Return (x, y) of the center of cell containing provided text 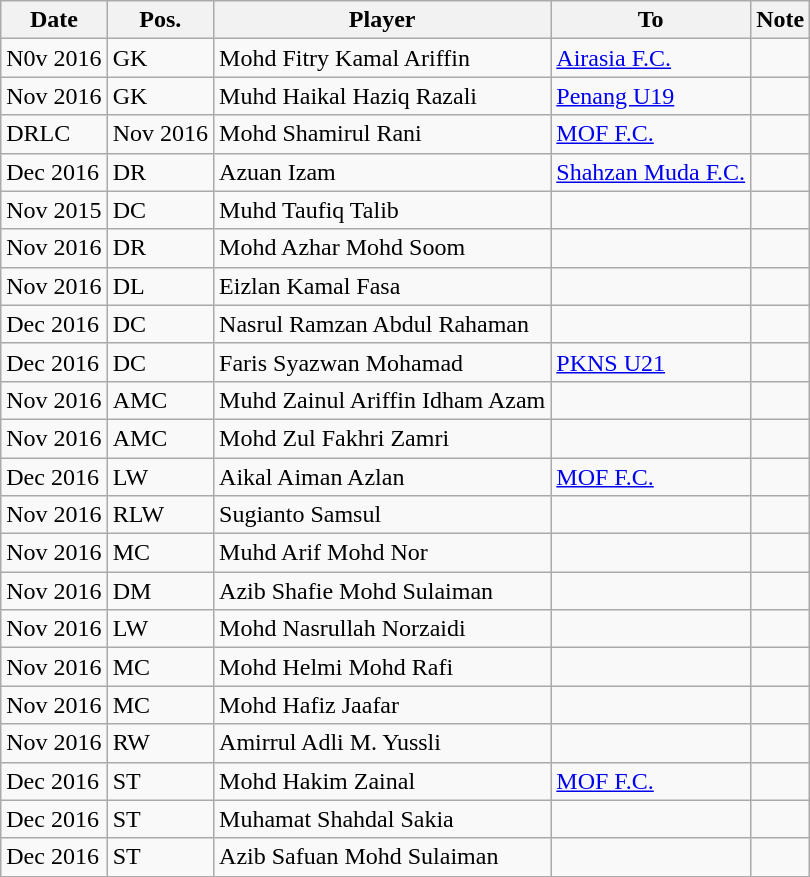
Aikal Aiman Azlan (382, 477)
Azuan Izam (382, 172)
Eizlan Kamal Fasa (382, 286)
Note (780, 20)
RLW (160, 515)
Mohd Nasrullah Norzaidi (382, 629)
Mohd Zul Fakhri Zamri (382, 438)
Azib Safuan Mohd Sulaiman (382, 857)
Mohd Fitry Kamal Ariffin (382, 58)
DM (160, 591)
Penang U19 (651, 96)
Faris Syazwan Mohamad (382, 362)
Mohd Shamirul Rani (382, 134)
Nasrul Ramzan Abdul Rahaman (382, 324)
Mohd Helmi Mohd Rafi (382, 667)
Date (54, 20)
Azib Shafie Mohd Sulaiman (382, 591)
PKNS U21 (651, 362)
Muhd Haikal Haziq Razali (382, 96)
Muhd Taufiq Talib (382, 210)
Airasia F.C. (651, 58)
Amirrul Adli M. Yussli (382, 743)
Sugianto Samsul (382, 515)
Muhd Arif Mohd Nor (382, 553)
Mohd Azhar Mohd Soom (382, 248)
N0v 2016 (54, 58)
Muhamat Shahdal Sakia (382, 819)
Nov 2015 (54, 210)
Muhd Zainul Ariffin Idham Azam (382, 400)
Mohd Hakim Zainal (382, 781)
DRLC (54, 134)
RW (160, 743)
Shahzan Muda F.C. (651, 172)
Player (382, 20)
Mohd Hafiz Jaafar (382, 705)
To (651, 20)
DL (160, 286)
Pos. (160, 20)
